Output the [x, y] coordinate of the center of the cell containing the given text.  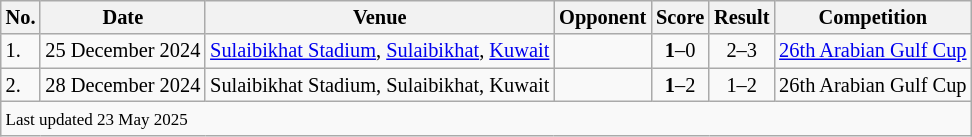
1–0 [680, 51]
25 December 2024 [122, 51]
No. [21, 17]
Opponent [602, 17]
28 December 2024 [122, 85]
Venue [380, 17]
2. [21, 85]
1. [21, 51]
Last updated 23 May 2025 [486, 118]
Competition [872, 17]
Score [680, 17]
Date [122, 17]
Result [742, 17]
2–3 [742, 51]
